Identify which cell holds the provided text, then report its (X, Y) central coordinate. 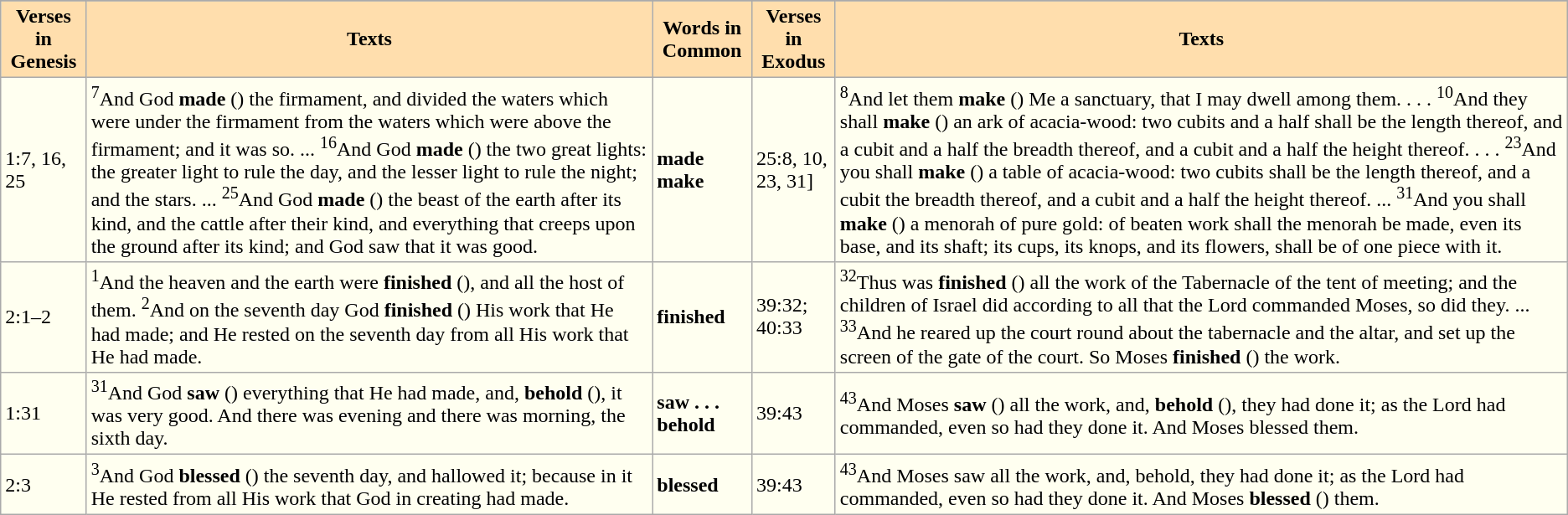
25:8, 10, 23, 31] (793, 170)
43And Moses saw all the work, and, behold, they had done it; as the Lord had commanded, even so had they done it. And Moses blessed () them. (1201, 485)
31And God saw () everything that He had made, and, behold (), it was very good. And there was evening and there was morning, the sixth day. (369, 414)
2:3 (44, 485)
43And Moses saw () all the work, and, behold (), they had done it; as the Lord had commanded, even so had they done it. And Moses blessed them. (1201, 414)
finished (702, 317)
Verses in Exodus (793, 39)
Words in Common (702, 39)
3And God blessed () the seventh day, and hallowed it; because in it He rested from all His work that God in creating had made. (369, 485)
mademake (702, 170)
1:7, 16, 25 (44, 170)
39:32; 40:33 (793, 317)
1:31 (44, 414)
blessed (702, 485)
Verses in Genesis (44, 39)
2:1–2 (44, 317)
saw . . . behold (702, 414)
